Capture the cell that displays the provided text and extract its [x, y] central coordinate. 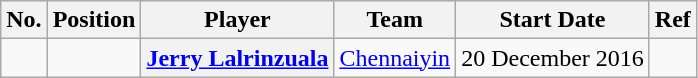
Chennaiyin [395, 58]
Ref [672, 20]
20 December 2016 [553, 58]
Team [395, 20]
Start Date [553, 20]
No. [24, 20]
Jerry Lalrinzuala [238, 58]
Position [94, 20]
Player [238, 20]
